For the text-containing cell, return its midpoint in [x, y] coordinate format. 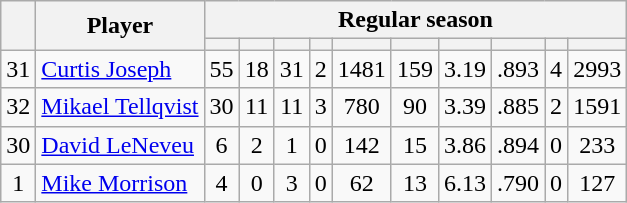
127 [598, 183]
55 [222, 69]
Player [120, 26]
.893 [518, 69]
15 [414, 145]
.790 [518, 183]
32 [18, 107]
1591 [598, 107]
18 [256, 69]
Mike Morrison [120, 183]
.894 [518, 145]
6.13 [464, 183]
Mikael Tellqvist [120, 107]
Regular season [416, 20]
3.19 [464, 69]
142 [362, 145]
Curtis Joseph [120, 69]
1481 [362, 69]
3.39 [464, 107]
.885 [518, 107]
780 [362, 107]
159 [414, 69]
3.86 [464, 145]
6 [222, 145]
62 [362, 183]
David LeNeveu [120, 145]
2993 [598, 69]
13 [414, 183]
90 [414, 107]
233 [598, 145]
